For the text-containing cell, return its midpoint in [X, Y] coordinate format. 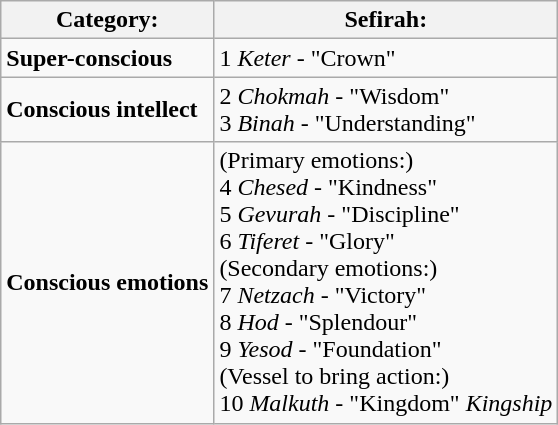
2 Chokmah - "Wisdom"3 Binah - "Understanding" [386, 110]
Category: [108, 20]
Conscious intellect [108, 110]
Super-conscious [108, 58]
Conscious emotions [108, 282]
Sefirah: [386, 20]
1 Keter - "Crown" [386, 58]
